Search for the cell housing the specified text and yield its (x, y) center coordinate. 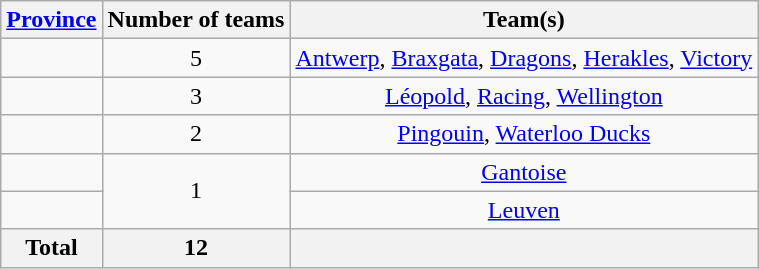
3 (196, 96)
Léopold, Racing, Wellington (524, 96)
1 (196, 191)
2 (196, 134)
Pingouin, Waterloo Ducks (524, 134)
5 (196, 58)
Province (52, 20)
Team(s) (524, 20)
Number of teams (196, 20)
Leuven (524, 210)
Antwerp, Braxgata, Dragons, Herakles, Victory (524, 58)
Gantoise (524, 172)
12 (196, 248)
Total (52, 248)
